Capture the cell that displays the provided text and extract its (x, y) central coordinate. 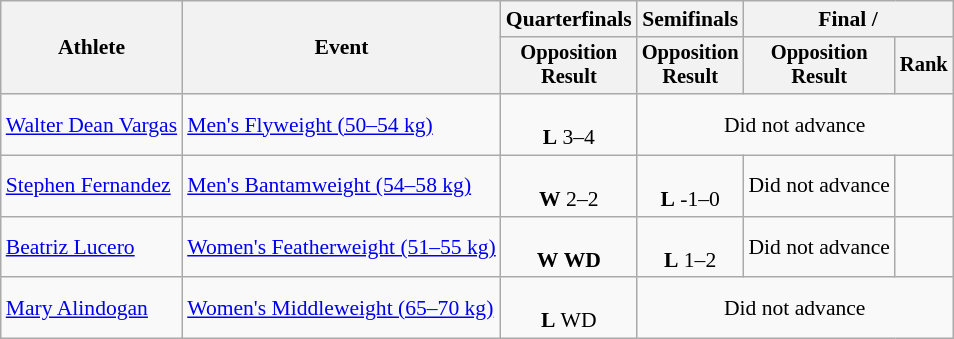
Mary Alindogan (92, 308)
Quarterfinals (569, 19)
Women's Middleweight (65–70 kg) (342, 308)
Event (342, 48)
Semifinals (690, 19)
L WD (569, 308)
W WD (569, 248)
Beatriz Lucero (92, 248)
L 1–2 (690, 248)
Men's Flyweight (50–54 kg) (342, 124)
Men's Bantamweight (54–58 kg) (342, 186)
L 3–4 (569, 124)
W 2–2 (569, 186)
Final / (848, 19)
Athlete (92, 48)
Rank (924, 66)
Women's Featherweight (51–55 kg) (342, 248)
L -1–0 (690, 186)
Stephen Fernandez (92, 186)
Walter Dean Vargas (92, 124)
